Locate the cell with the specified text and output its [X, Y] center coordinate. 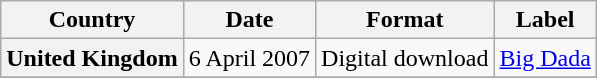
United Kingdom [92, 58]
6 April 2007 [249, 58]
Big Dada [545, 58]
Label [545, 20]
Date [249, 20]
Format [405, 20]
Digital download [405, 58]
Country [92, 20]
